Determine the (x, y) coordinate at the center of the cell enclosing the given text.  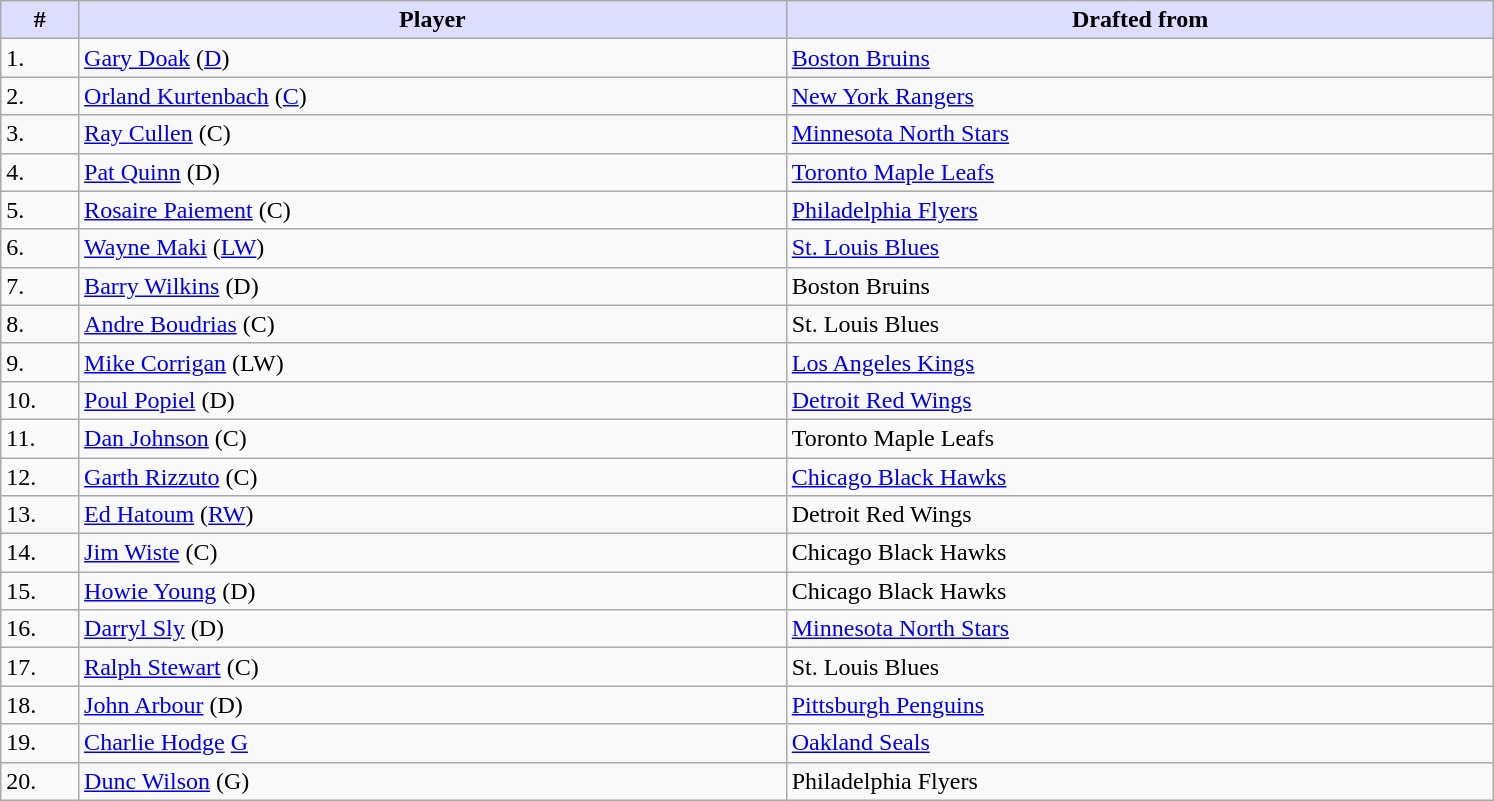
Dan Johnson (C) (433, 438)
18. (40, 705)
Ed Hatoum (RW) (433, 515)
Oakland Seals (1140, 743)
Wayne Maki (LW) (433, 248)
Ralph Stewart (C) (433, 667)
Andre Boudrias (C) (433, 324)
Poul Popiel (D) (433, 400)
John Arbour (D) (433, 705)
Gary Doak (D) (433, 58)
8. (40, 324)
14. (40, 553)
Charlie Hodge G (433, 743)
Ray Cullen (C) (433, 134)
Dunc Wilson (G) (433, 781)
20. (40, 781)
Rosaire Paiement (C) (433, 210)
4. (40, 172)
Pittsburgh Penguins (1140, 705)
3. (40, 134)
15. (40, 591)
Jim Wiste (C) (433, 553)
# (40, 20)
5. (40, 210)
6. (40, 248)
Player (433, 20)
16. (40, 629)
New York Rangers (1140, 96)
10. (40, 400)
11. (40, 438)
Garth Rizzuto (C) (433, 477)
Drafted from (1140, 20)
1. (40, 58)
Barry Wilkins (D) (433, 286)
13. (40, 515)
Orland Kurtenbach (C) (433, 96)
2. (40, 96)
Pat Quinn (D) (433, 172)
9. (40, 362)
Los Angeles Kings (1140, 362)
Mike Corrigan (LW) (433, 362)
17. (40, 667)
7. (40, 286)
19. (40, 743)
Howie Young (D) (433, 591)
Darryl Sly (D) (433, 629)
12. (40, 477)
